Return (x, y) of the center of cell containing provided text 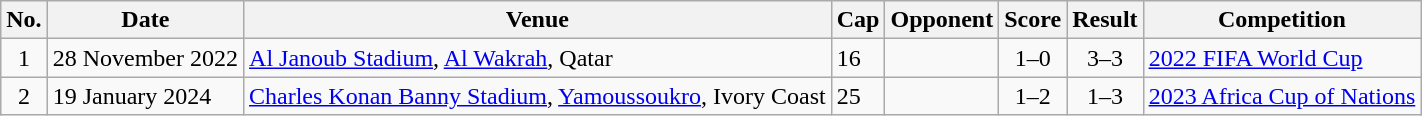
Date (145, 20)
2023 Africa Cup of Nations (1282, 96)
19 January 2024 (145, 96)
Score (1033, 20)
Venue (538, 20)
16 (858, 58)
Charles Konan Banny Stadium, Yamoussoukro, Ivory Coast (538, 96)
3–3 (1105, 58)
Opponent (942, 20)
1–3 (1105, 96)
2022 FIFA World Cup (1282, 58)
Competition (1282, 20)
1–0 (1033, 58)
Al Janoub Stadium, Al Wakrah, Qatar (538, 58)
1 (24, 58)
Cap (858, 20)
25 (858, 96)
Result (1105, 20)
No. (24, 20)
28 November 2022 (145, 58)
1–2 (1033, 96)
2 (24, 96)
